Output the [x, y] coordinate of the center of the cell containing the given text.  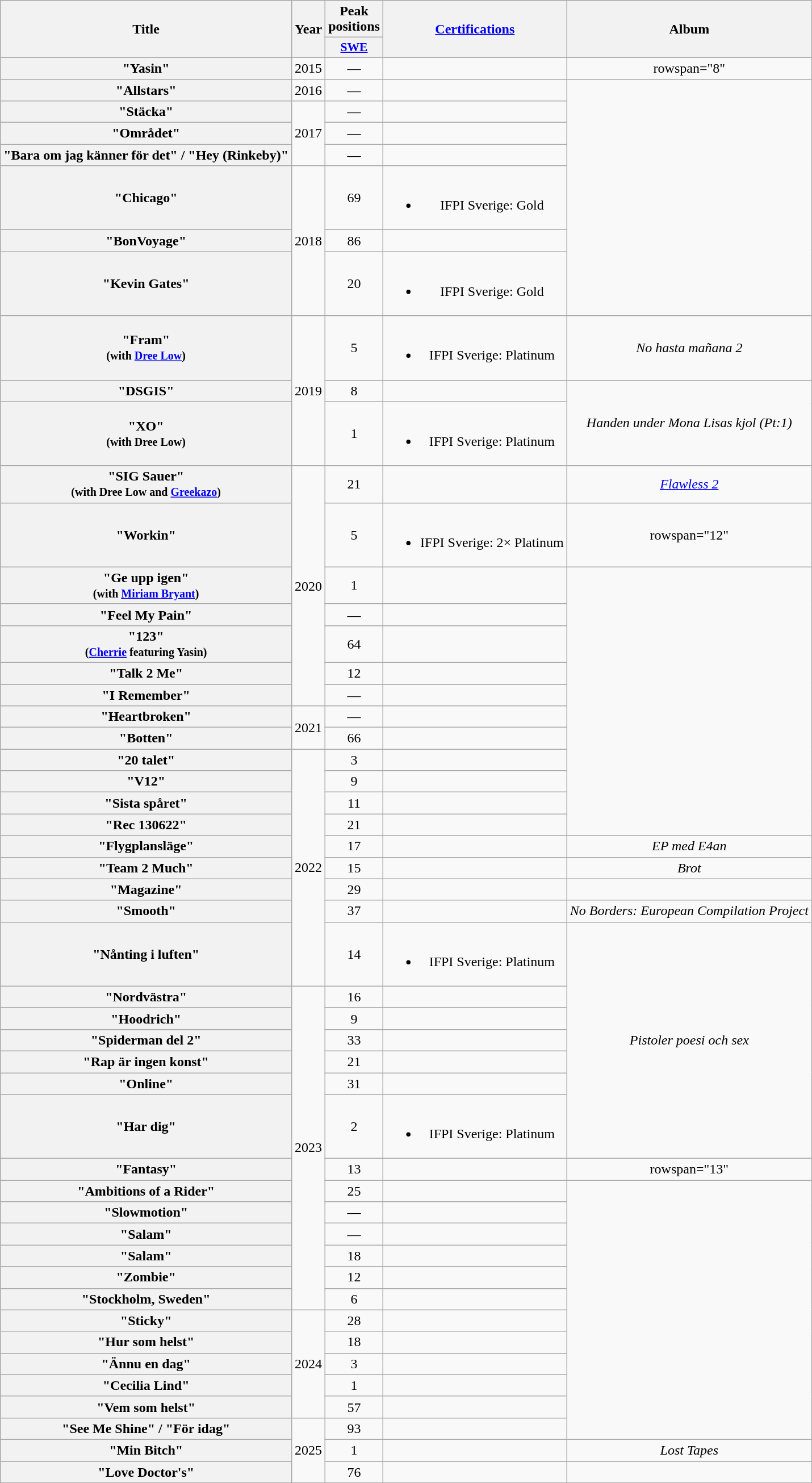
"Magazine" [147, 889]
86 [354, 241]
"Flygplansläge" [147, 846]
"Vem som helst" [147, 1407]
29 [354, 889]
93 [354, 1428]
"BonVoyage" [147, 241]
Album [689, 30]
2 [354, 1127]
"I Remember" [147, 695]
"Stockholm, Sweden" [147, 1299]
33 [354, 1040]
2023 [309, 1148]
"Ännu en dag" [147, 1364]
Pistoler poesi och sex [689, 1040]
EP med E4an [689, 846]
rowspan="12" [689, 535]
No Borders: European Compilation Project [689, 911]
2020 [309, 586]
"Smooth" [147, 911]
"Fram"(with Dree Low) [147, 348]
"Området" [147, 133]
"Zombie" [147, 1277]
"Rec 130622" [147, 825]
"Hur som helst" [147, 1342]
SWE [354, 48]
"XO"(with Dree Low) [147, 434]
"V12" [147, 782]
Brot [689, 868]
"Heartbroken" [147, 717]
"DSGIS" [147, 391]
"Chicago" [147, 198]
"Bara om jag känner för det" / "Hey (Rinkeby)" [147, 155]
25 [354, 1191]
2017 [309, 133]
"Sista spåret" [147, 803]
"Talk 2 Me" [147, 673]
"Cecilia Lind" [147, 1385]
"Spiderman del 2" [147, 1040]
No hasta mañana 2 [689, 348]
Title [147, 30]
"Yasin" [147, 68]
"See Me Shine" / "För idag" [147, 1428]
15 [354, 868]
rowspan="13" [689, 1169]
14 [354, 954]
"Team 2 Much" [147, 868]
Certifications [475, 30]
"Love Doctor's" [147, 1472]
2025 [309, 1450]
"20 talet" [147, 760]
64 [354, 644]
"Kevin Gates" [147, 284]
"Hoodrich" [147, 1018]
"Nordvästra" [147, 997]
28 [354, 1321]
13 [354, 1169]
"Botten" [147, 738]
rowspan="8" [689, 68]
"Online" [147, 1083]
6 [354, 1299]
Peak positions [354, 19]
"Stäcka" [147, 112]
37 [354, 911]
"Nånting i luften" [147, 954]
"Rap är ingen konst" [147, 1062]
66 [354, 738]
"Fantasy" [147, 1169]
"Har dig" [147, 1127]
11 [354, 803]
"Allstars" [147, 90]
69 [354, 198]
2022 [309, 868]
"Slowmotion" [147, 1213]
Handen under Mona Lisas kjol (Pt:1) [689, 423]
"Ambitions of a Rider" [147, 1191]
20 [354, 284]
Year [309, 30]
2024 [309, 1364]
31 [354, 1083]
2019 [309, 391]
8 [354, 391]
17 [354, 846]
"Min Bitch" [147, 1450]
"Sticky" [147, 1321]
"Feel My Pain" [147, 615]
2018 [309, 241]
2015 [309, 68]
2021 [309, 728]
57 [354, 1407]
76 [354, 1472]
IFPI Sverige: 2× Platinum [475, 535]
"Ge upp igen"(with Miriam Bryant) [147, 585]
Flawless 2 [689, 484]
2016 [309, 90]
"SIG Sauer"(with Dree Low and Greekazo) [147, 484]
16 [354, 997]
"123"(Cherrie featuring Yasin) [147, 644]
"Workin" [147, 535]
Lost Tapes [689, 1450]
